Return (X, Y) of the center of cell containing provided text 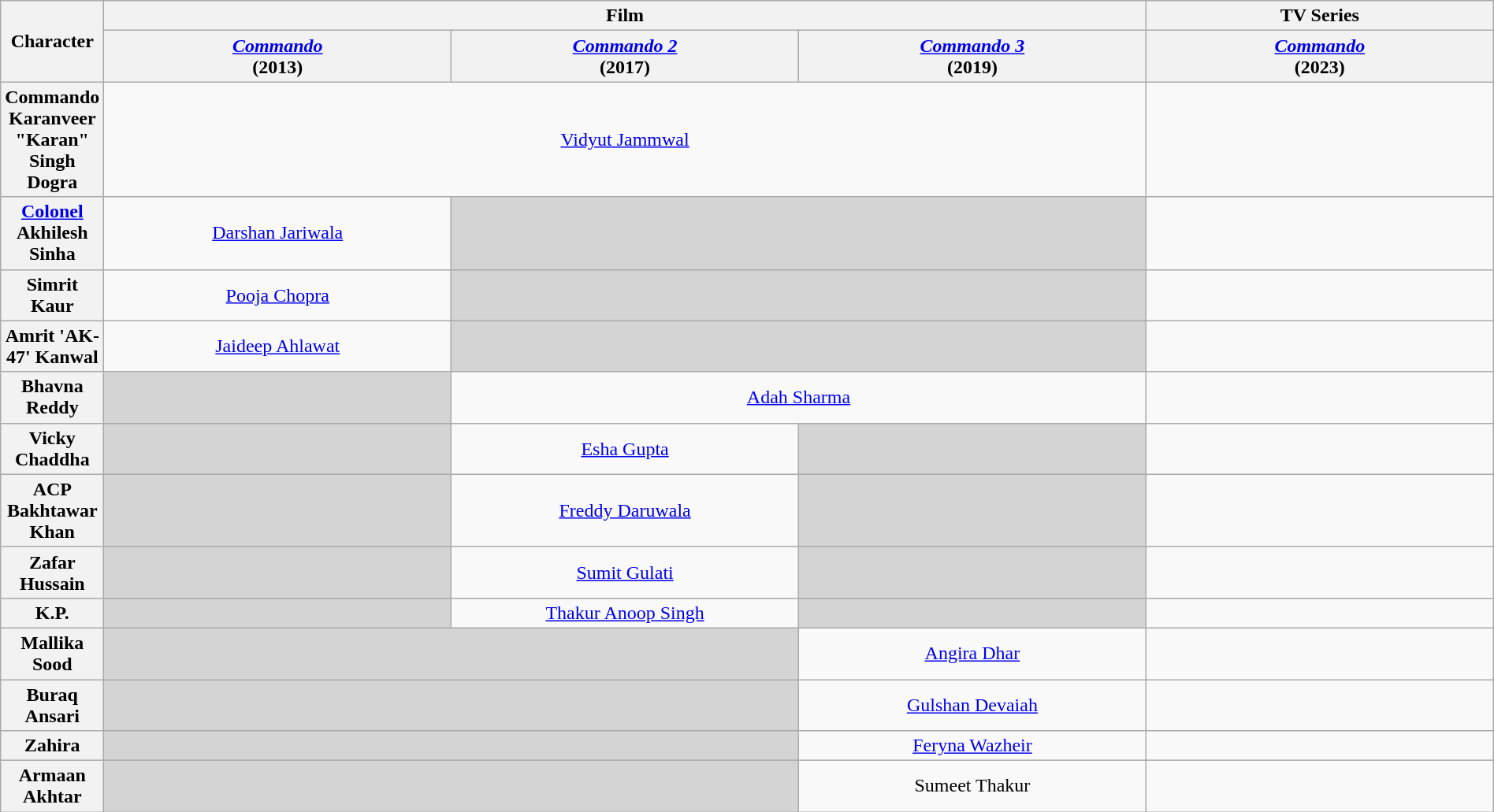
Simrit Kaur (52, 295)
ACP Bakhtawar Khan (52, 510)
Amrit 'AK-47' Kanwal (52, 347)
Armaan Akhtar (52, 786)
Jaideep Ahlawat (277, 347)
Commando 2 (2017) (626, 57)
Sumit Gulati (626, 572)
Mallika Sood (52, 654)
Thakur Anoop Singh (626, 613)
Commando 3 (2019) (972, 57)
Esha Gupta (626, 449)
Commando (2013) (277, 57)
Zahira (52, 746)
Gulshan Devaiah (972, 704)
Bhavna Reddy (52, 397)
Buraq Ansari (52, 704)
Commando Karanveer "Karan" Singh Dogra (52, 139)
Colonel Akhilesh Sinha (52, 233)
Darshan Jariwala (277, 233)
Zafar Hussain (52, 572)
Film (626, 16)
K.P. (52, 613)
Vicky Chaddha (52, 449)
Feryna Wazheir (972, 746)
TV Series (1319, 16)
Freddy Daruwala (626, 510)
Sumeet Thakur (972, 786)
Commando (2023) (1319, 57)
Vidyut Jammwal (626, 139)
Angira Dhar (972, 654)
Pooja Chopra (277, 295)
Adah Sharma (799, 397)
Character (52, 41)
